Extract the (x, y) coordinate from the center of the cell holding the provided text.  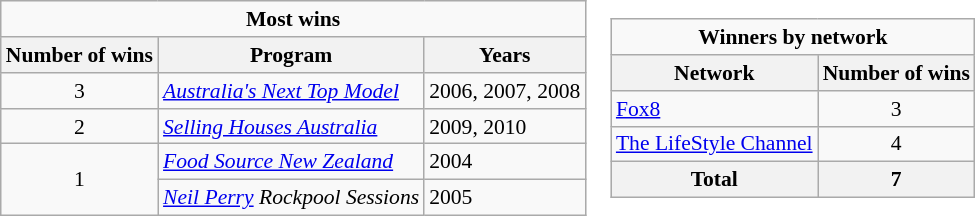
Food Source New Zealand (291, 162)
2004 (504, 162)
Most wins (294, 19)
4 (896, 144)
Australia's Next Top Model (291, 91)
Total (714, 180)
2005 (504, 197)
Years (504, 55)
1 (80, 180)
Network (714, 73)
7 (896, 180)
2009, 2010 (504, 126)
2006, 2007, 2008 (504, 91)
Program (291, 55)
Neil Perry Rockpool Sessions (291, 197)
Fox8 (714, 108)
Winners by network (793, 37)
2 (80, 126)
Selling Houses Australia (291, 126)
The LifeStyle Channel (714, 144)
